Pinpoint the cell where the given text exists, returning its [x, y] midpoint coordinate. 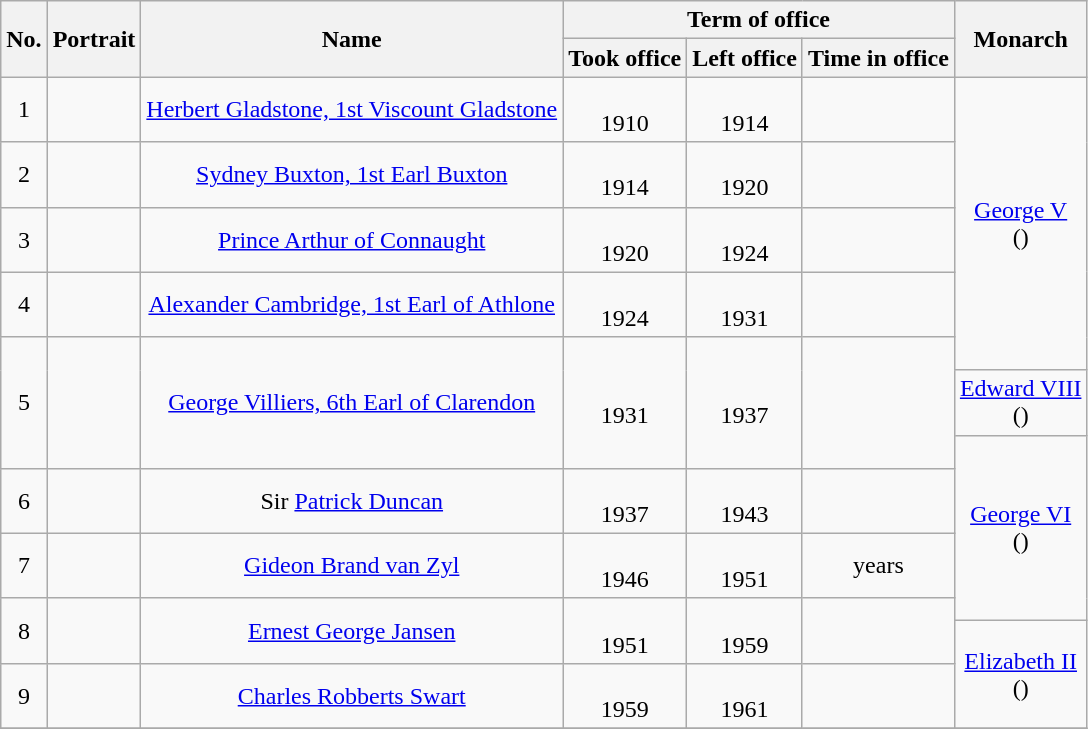
George Villiers, 6th Earl of Clarendon [352, 402]
2 [24, 174]
1910 [625, 110]
Alexander Cambridge, 1st Earl of Athlone [352, 304]
Took office [625, 58]
Time in office [878, 58]
Sir Patrick Duncan [352, 500]
Ernest George Jansen [352, 630]
9 [24, 696]
1 [24, 110]
Monarch [1020, 39]
Elizabeth II() [1020, 674]
Name [352, 39]
Gideon Brand van Zyl [352, 566]
8 [24, 630]
5 [24, 402]
1946 [625, 566]
years [878, 566]
George VI() [1020, 528]
1961 [745, 696]
Sydney Buxton, 1st Earl Buxton [352, 174]
Term of office [759, 20]
Edward VIII() [1020, 402]
3 [24, 240]
Portrait [94, 39]
7 [24, 566]
4 [24, 304]
No. [24, 39]
Prince Arthur of Connaught [352, 240]
Charles Robberts Swart [352, 696]
1943 [745, 500]
Herbert Gladstone, 1st Viscount Gladstone [352, 110]
6 [24, 500]
George V () [1020, 224]
Left office [745, 58]
